Locate the cell with the specified text and output its (x, y) center coordinate. 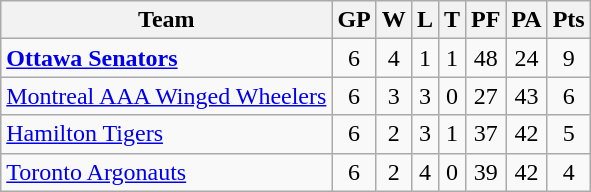
24 (526, 58)
39 (485, 172)
37 (485, 134)
Pts (568, 20)
27 (485, 96)
9 (568, 58)
Montreal AAA Winged Wheelers (166, 96)
GP (354, 20)
W (394, 20)
Ottawa Senators (166, 58)
PF (485, 20)
Hamilton Tigers (166, 134)
Team (166, 20)
T (452, 20)
Toronto Argonauts (166, 172)
48 (485, 58)
43 (526, 96)
L (424, 20)
PA (526, 20)
5 (568, 134)
